Return the [x, y] coordinate for the center point of the cell that contains the specified text.  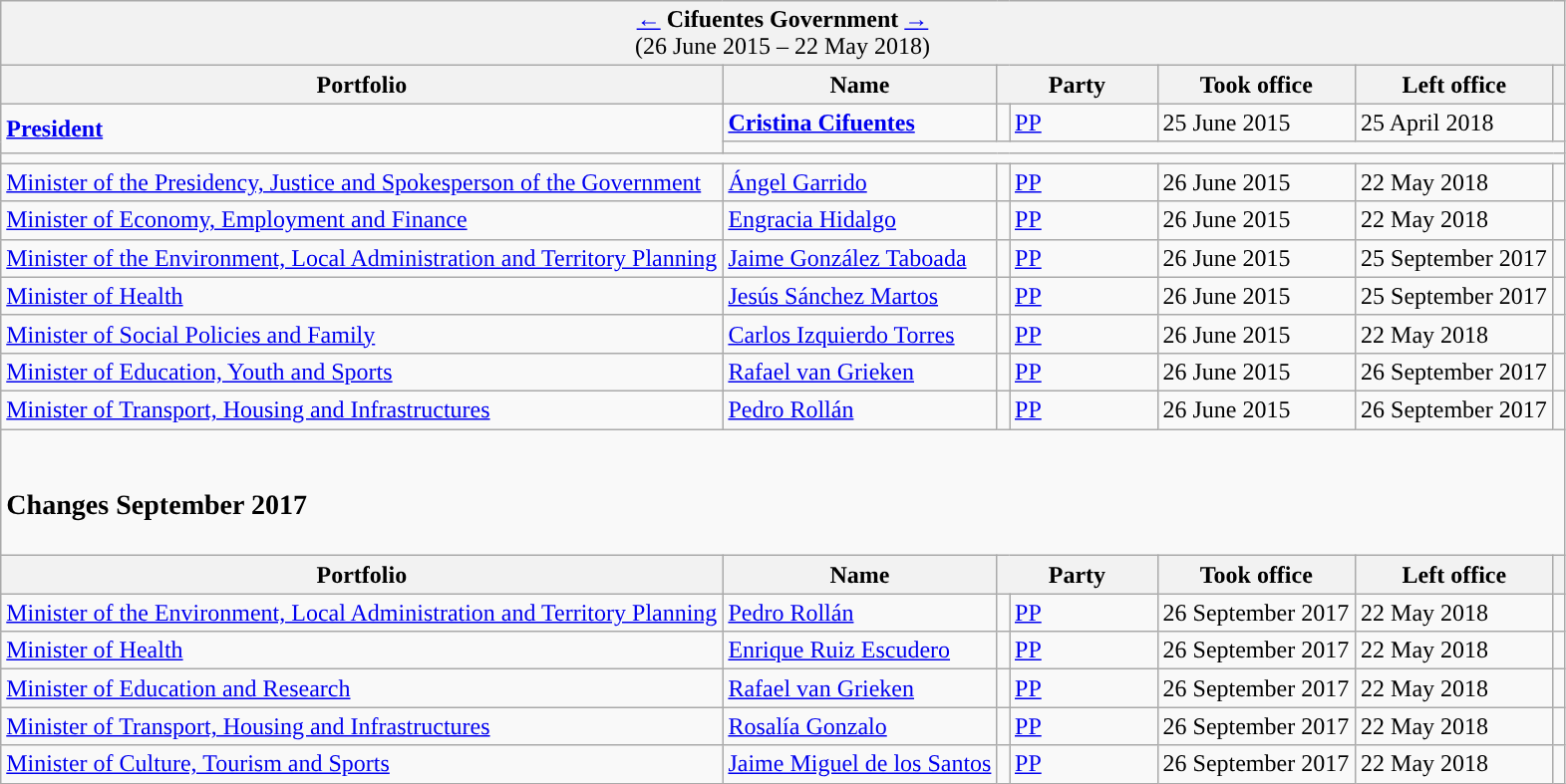
Minister of Education and Research [362, 688]
Minister of Culture, Tourism and Sports [362, 764]
Jesús Sánchez Martos [859, 296]
← Cifuentes Government →(26 June 2015 – 22 May 2018) [783, 34]
Jaime González Taboada [859, 258]
President [362, 128]
Engracia Hidalgo [859, 220]
Enrique Ruiz Escudero [859, 651]
Minister of Economy, Employment and Finance [362, 220]
Minister of Social Policies and Family [362, 334]
Minister of Education, Youth and Sports [362, 372]
Cristina Cifuentes [859, 123]
Jaime Miguel de los Santos [859, 764]
25 June 2015 [1256, 123]
Carlos Izquierdo Torres [859, 334]
Rosalía Gonzalo [859, 726]
Ángel Garrido [859, 182]
Changes September 2017 [783, 492]
25 April 2018 [1455, 123]
Minister of the Presidency, Justice and Spokesperson of the Government [362, 182]
